Find where the given text appears and provide that cell's center as [x, y] coordinate. 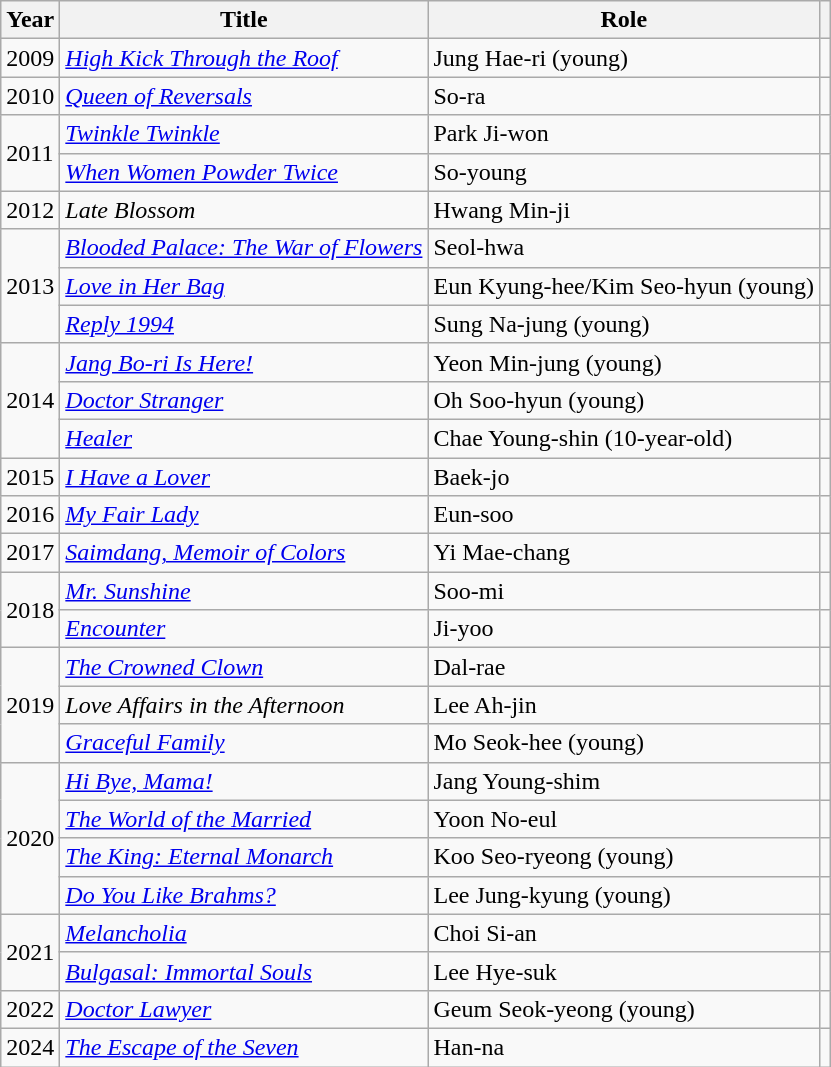
2021 [30, 952]
Doctor Stranger [244, 400]
Hi Bye, Mama! [244, 781]
The Escape of the Seven [244, 1047]
Hwang Min-ji [624, 210]
I Have a Lover [244, 477]
Saimdang, Memoir of Colors [244, 553]
Reply 1994 [244, 324]
Late Blossom [244, 210]
2018 [30, 610]
2011 [30, 153]
Eun-soo [624, 515]
Graceful Family [244, 743]
Love in Her Bag [244, 286]
Twinkle Twinkle [244, 134]
Healer [244, 438]
Queen of Reversals [244, 96]
Doctor Lawyer [244, 1009]
So-young [624, 172]
So-ra [624, 96]
Yoon No-eul [624, 819]
2017 [30, 553]
When Women Powder Twice [244, 172]
2012 [30, 210]
The Crowned Clown [244, 667]
Year [30, 20]
Baek-jo [624, 477]
Role [624, 20]
Koo Seo-ryeong (young) [624, 857]
Soo-mi [624, 591]
The King: Eternal Monarch [244, 857]
Geum Seok-yeong (young) [624, 1009]
Lee Hye-suk [624, 971]
2014 [30, 400]
Lee Jung-kyung (young) [624, 895]
2019 [30, 705]
2022 [30, 1009]
2020 [30, 838]
Jung Hae-ri (young) [624, 58]
Han-na [624, 1047]
Bulgasal: Immortal Souls [244, 971]
High Kick Through the Roof [244, 58]
Chae Young-shin (10-year-old) [624, 438]
Jang Bo-ri Is Here! [244, 362]
2009 [30, 58]
Melancholia [244, 933]
2024 [30, 1047]
Park Ji-won [624, 134]
My Fair Lady [244, 515]
2013 [30, 286]
Ji-yoo [624, 629]
Title [244, 20]
Love Affairs in the Afternoon [244, 705]
Oh Soo-hyun (young) [624, 400]
Choi Si-an [624, 933]
The World of the Married [244, 819]
Mr. Sunshine [244, 591]
Encounter [244, 629]
2015 [30, 477]
Blooded Palace: The War of Flowers [244, 248]
Jang Young-shim [624, 781]
Do You Like Brahms? [244, 895]
Sung Na-jung (young) [624, 324]
2016 [30, 515]
Lee Ah-jin [624, 705]
2010 [30, 96]
Mo Seok-hee (young) [624, 743]
Yi Mae-chang [624, 553]
Seol-hwa [624, 248]
Yeon Min-jung (young) [624, 362]
Dal-rae [624, 667]
Eun Kyung-hee/Kim Seo-hyun (young) [624, 286]
